For the text-containing cell, return its midpoint in (x, y) coordinate format. 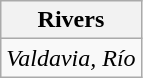
Rivers (71, 20)
Valdavia, Río (71, 58)
